Scan for the cell matching the given text and deliver its [X, Y] coordinate at center. 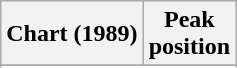
Chart (1989) [72, 34]
Peakposition [189, 34]
